From the cell containing the given text, extract its center point as (x, y) coordinate. 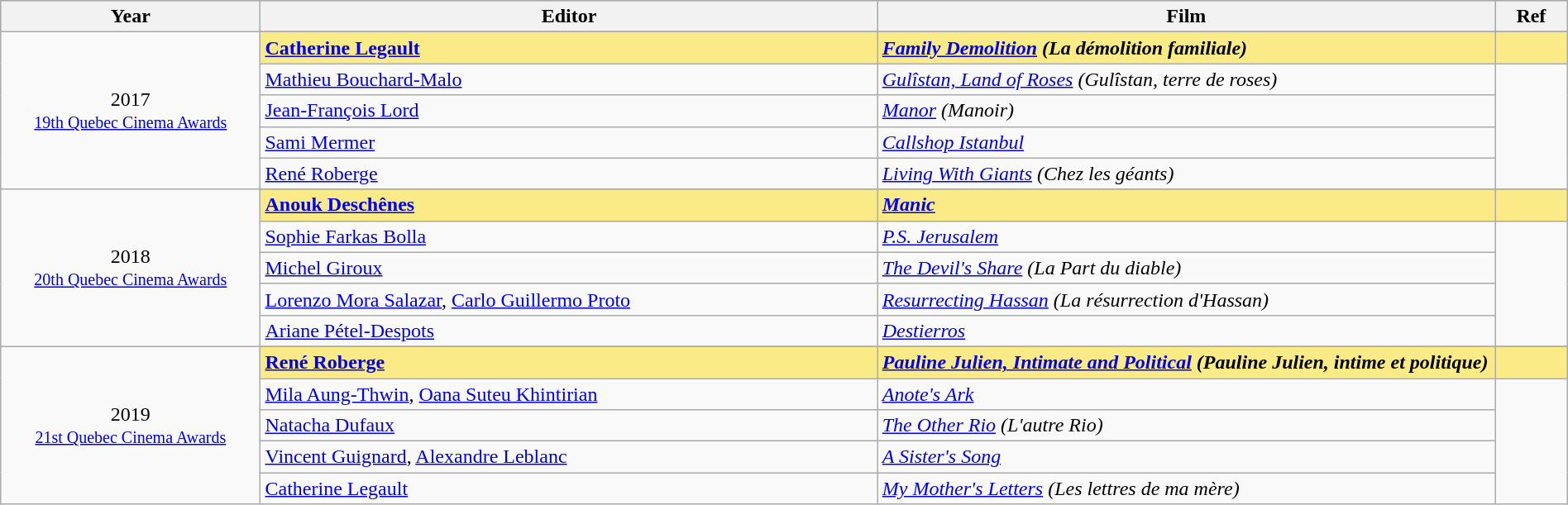
Michel Giroux (569, 268)
Gulîstan, Land of Roses (Gulîstan, terre de roses) (1186, 79)
Mila Aung-Thwin, Oana Suteu Khintirian (569, 394)
Anote's Ark (1186, 394)
Callshop Istanbul (1186, 142)
Editor (569, 17)
The Other Rio (L'autre Rio) (1186, 426)
A Sister's Song (1186, 457)
Year (131, 17)
2017 19th Quebec Cinema Awards (131, 111)
Destierros (1186, 331)
Manic (1186, 205)
The Devil's Share (La Part du diable) (1186, 268)
Family Demolition (La démolition familiale) (1186, 48)
Manor (Manoir) (1186, 111)
Living With Giants (Chez les géants) (1186, 174)
Ariane Pétel-Despots (569, 331)
Resurrecting Hassan (La résurrection d'Hassan) (1186, 299)
Natacha Dufaux (569, 426)
P.S. Jerusalem (1186, 236)
Film (1186, 17)
My Mother's Letters (Les lettres de ma mère) (1186, 488)
Lorenzo Mora Salazar, Carlo Guillermo Proto (569, 299)
Sophie Farkas Bolla (569, 236)
2019 21st Quebec Cinema Awards (131, 425)
Vincent Guignard, Alexandre Leblanc (569, 457)
Mathieu Bouchard-Malo (569, 79)
Pauline Julien, Intimate and Political (Pauline Julien, intime et politique) (1186, 362)
Sami Mermer (569, 142)
2018 20th Quebec Cinema Awards (131, 268)
Ref (1532, 17)
Jean-François Lord (569, 111)
Anouk Deschênes (569, 205)
